Return [X, Y] of the center of cell containing provided text 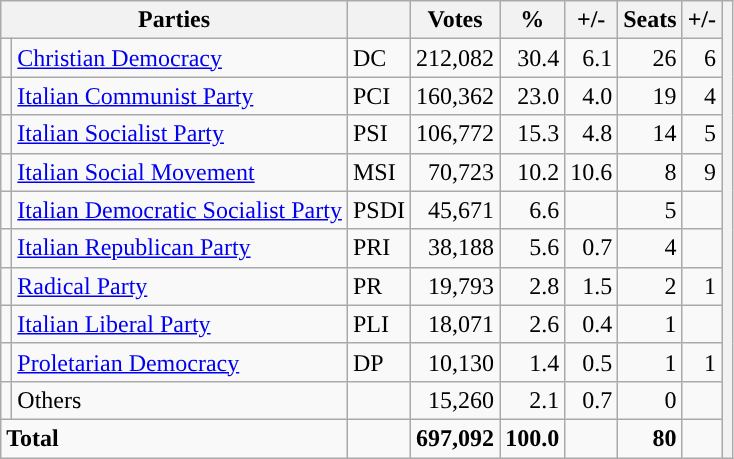
4.0 [592, 96]
106,772 [456, 134]
14 [650, 134]
10.2 [532, 172]
Others [180, 400]
100.0 [532, 438]
15,260 [456, 400]
19,793 [456, 286]
0.5 [592, 362]
2.8 [532, 286]
1.5 [592, 286]
15.3 [532, 134]
Radical Party [180, 286]
DC [378, 58]
1.4 [532, 362]
PLI [378, 324]
PCI [378, 96]
160,362 [456, 96]
PR [378, 286]
MSI [378, 172]
10,130 [456, 362]
2.6 [532, 324]
6 [702, 58]
Christian Democracy [180, 58]
18,071 [456, 324]
212,082 [456, 58]
10.6 [592, 172]
26 [650, 58]
6.6 [532, 210]
Parties [174, 20]
% [532, 20]
697,092 [456, 438]
Italian Liberal Party [180, 324]
Italian Social Movement [180, 172]
19 [650, 96]
80 [650, 438]
Proletarian Democracy [180, 362]
Total [174, 438]
70,723 [456, 172]
9 [702, 172]
4.8 [592, 134]
DP [378, 362]
2 [650, 286]
23.0 [532, 96]
0.4 [592, 324]
PSDI [378, 210]
6.1 [592, 58]
PSI [378, 134]
2.1 [532, 400]
Seats [650, 20]
5.6 [532, 248]
Italian Socialist Party [180, 134]
30.4 [532, 58]
8 [650, 172]
Italian Republican Party [180, 248]
0 [650, 400]
PRI [378, 248]
Italian Democratic Socialist Party [180, 210]
Italian Communist Party [180, 96]
Votes [456, 20]
38,188 [456, 248]
45,671 [456, 210]
